Locate the cell with the specified text and output its [x, y] center coordinate. 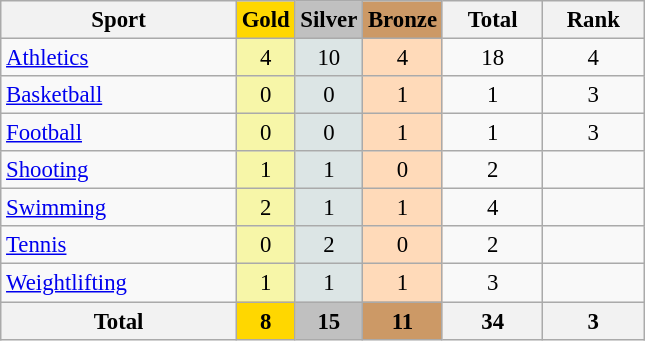
Shooting [119, 170]
8 [266, 321]
15 [329, 321]
Tennis [119, 245]
Gold [266, 20]
Rank [594, 20]
Athletics [119, 58]
Sport [119, 20]
11 [403, 321]
Football [119, 133]
18 [492, 58]
Weightlifting [119, 283]
Swimming [119, 208]
10 [329, 58]
Bronze [403, 20]
Basketball [119, 95]
34 [492, 321]
Silver [329, 20]
